Locate the cell with the specified text and output its [X, Y] center coordinate. 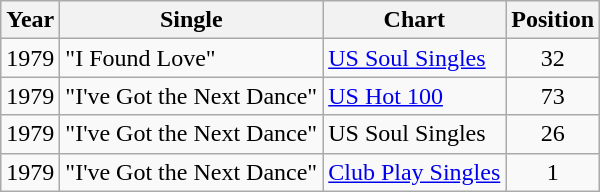
26 [553, 134]
US Hot 100 [414, 96]
Single [192, 20]
Chart [414, 20]
32 [553, 58]
"I Found Love" [192, 58]
Year [30, 20]
73 [553, 96]
1 [553, 172]
Club Play Singles [414, 172]
Position [553, 20]
